Return the [X, Y] coordinate for the center point of the cell that contains the specified text.  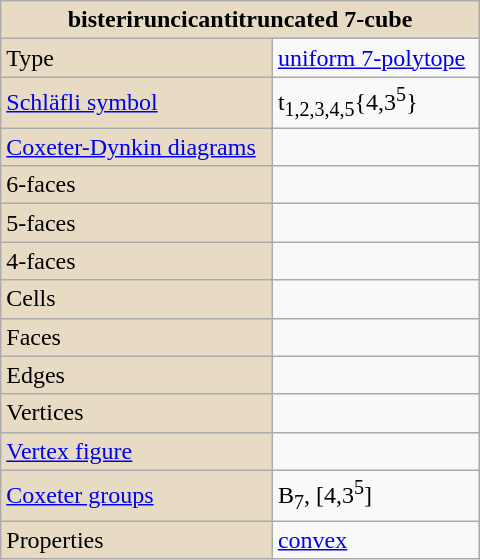
6-faces [137, 185]
uniform 7-polytope [376, 58]
Coxeter groups [137, 496]
t1,2,3,4,5{4,35} [376, 102]
Faces [137, 337]
Edges [137, 375]
convex [376, 540]
Schläfli symbol [137, 102]
Properties [137, 540]
4-faces [137, 261]
Vertex figure [137, 451]
Coxeter-Dynkin diagrams [137, 147]
5-faces [137, 223]
B7, [4,35] [376, 496]
Type [137, 58]
Vertices [137, 413]
Cells [137, 299]
bisteriruncicantitruncated 7-cube [240, 20]
